Determine the (X, Y) coordinate at the center of the cell enclosing the given text.  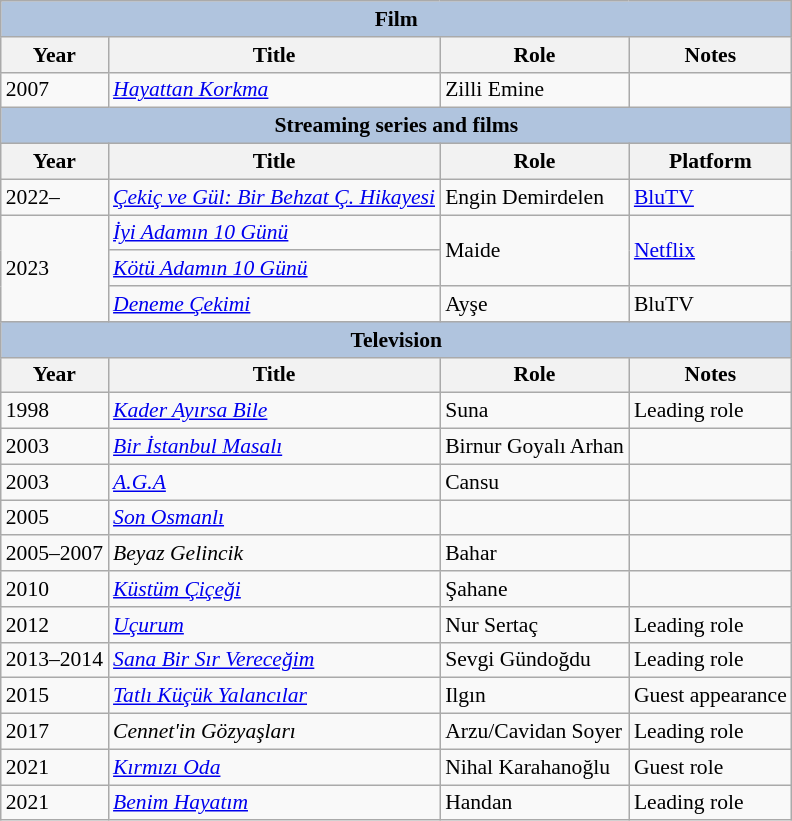
Suna (534, 411)
2022– (54, 197)
2010 (54, 589)
Arzu/Cavidan Soyer (534, 732)
Guest appearance (710, 696)
Kader Ayırsa Bile (274, 411)
Cennet'in Gözyaşları (274, 732)
2023 (54, 268)
Zilli Emine (534, 90)
Beyaz Gelincik (274, 554)
Çekiç ve Gül: Bir Behzat Ç. Hikayesi (274, 197)
Sevgi Gündoğdu (534, 660)
Deneme Çekimi (274, 304)
İyi Adamın 10 Günü (274, 233)
Hayattan Korkma (274, 90)
Ilgın (534, 696)
Ayşe (534, 304)
2012 (54, 625)
Streaming series and films (396, 126)
Handan (534, 803)
Kötü Adamın 10 Günü (274, 269)
Nur Sertaç (534, 625)
2013–2014 (54, 660)
Maide (534, 250)
Netflix (710, 250)
Tatlı Küçük Yalancılar (274, 696)
Kırmızı Oda (274, 767)
A.G.A (274, 482)
2017 (54, 732)
Benim Hayatım (274, 803)
Şahane (534, 589)
Engin Demirdelen (534, 197)
2005–2007 (54, 554)
Küstüm Çiçeği (274, 589)
Son Osmanlı (274, 518)
Bir İstanbul Masalı (274, 447)
Television (396, 340)
1998 (54, 411)
Birnur Goyalı Arhan (534, 447)
2015 (54, 696)
2005 (54, 518)
2007 (54, 90)
Platform (710, 162)
Nihal Karahanoğlu (534, 767)
Bahar (534, 554)
Film (396, 19)
Guest role (710, 767)
Sana Bir Sır Vereceğim (274, 660)
Uçurum (274, 625)
Cansu (534, 482)
